Determine the [x, y] coordinate at the center of the cell enclosing the given text.  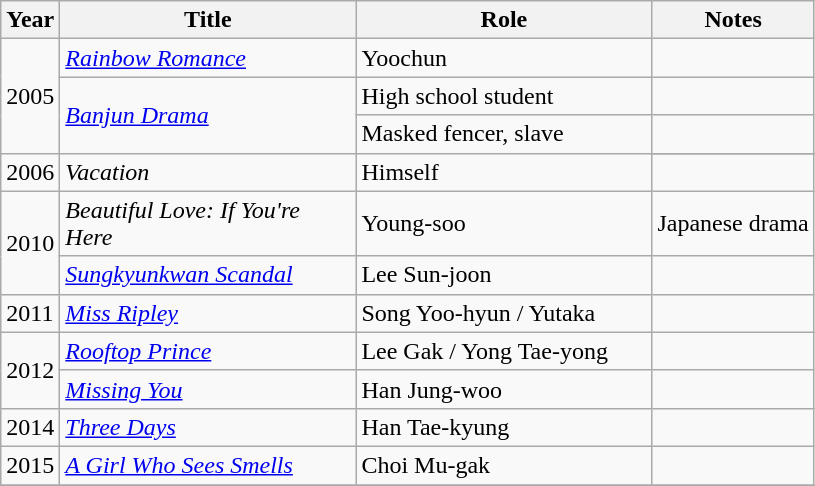
2015 [30, 465]
Young-soo [504, 224]
A Girl Who Sees Smells [208, 465]
Banjun Drama [208, 115]
Year [30, 20]
Role [504, 20]
Himself [504, 172]
Japanese drama [733, 224]
Rooftop Prince [208, 351]
Vacation [208, 172]
Lee Sun-joon [504, 275]
Choi Mu-gak [504, 465]
2014 [30, 427]
Han Jung-woo [504, 389]
2005 [30, 96]
High school student [504, 96]
Rainbow Romance [208, 58]
Notes [733, 20]
Three Days [208, 427]
Han Tae-kyung [504, 427]
Miss Ripley [208, 313]
Lee Gak / Yong Tae-yong [504, 351]
Yoochun [504, 58]
Missing You [208, 389]
Beautiful Love: If You're Here [208, 224]
Title [208, 20]
Song Yoo-hyun / Yutaka [504, 313]
2012 [30, 370]
Masked fencer, slave [504, 134]
2006 [30, 172]
2010 [30, 242]
2011 [30, 313]
Sungkyunkwan Scandal [208, 275]
